Return [x, y] of the center of cell containing provided text 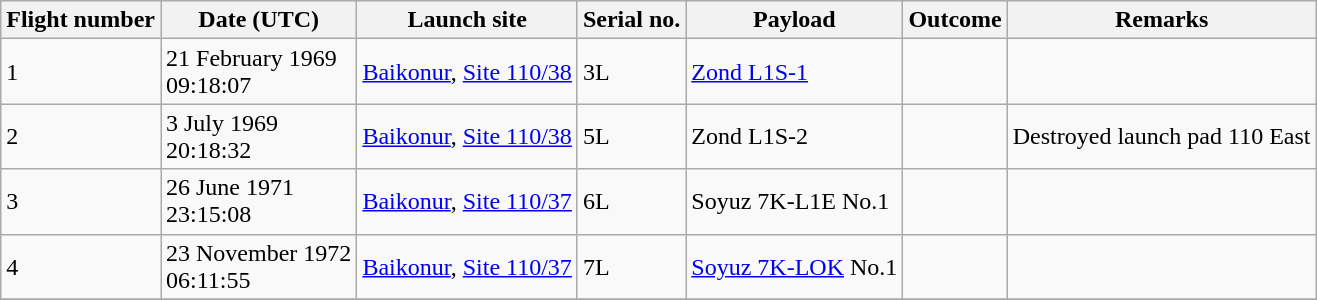
4 [81, 266]
1 [81, 72]
3 July 196920:18:32 [258, 136]
Flight number [81, 20]
5L [631, 136]
23 November 197206:11:55 [258, 266]
6L [631, 202]
Payload [794, 20]
Soyuz 7K-L1E No.1 [794, 202]
3L [631, 72]
Destroyed launch pad 110 East [1162, 136]
2 [81, 136]
Zond L1S-2 [794, 136]
Serial no. [631, 20]
3 [81, 202]
Zond L1S-1 [794, 72]
26 June 197123:15:08 [258, 202]
Date (UTC) [258, 20]
7L [631, 266]
Soyuz 7K-LOK No.1 [794, 266]
21 February 196909:18:07 [258, 72]
Launch site [468, 20]
Outcome [955, 20]
Remarks [1162, 20]
